Identify which cell holds the provided text, then report its [x, y] central coordinate. 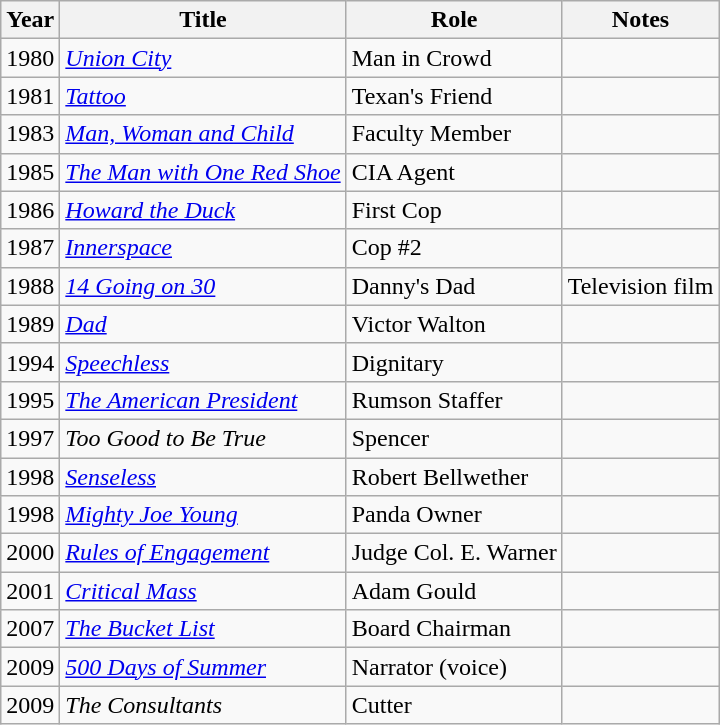
1994 [30, 362]
Board Chairman [454, 629]
Howard the Duck [203, 210]
1986 [30, 210]
The Bucket List [203, 629]
Faculty Member [454, 134]
1987 [30, 248]
1989 [30, 324]
Mighty Joe Young [203, 515]
Adam Gould [454, 591]
Panda Owner [454, 515]
Tattoo [203, 96]
Notes [640, 20]
Role [454, 20]
Dad [203, 324]
Narrator (voice) [454, 667]
Victor Walton [454, 324]
Cutter [454, 705]
First Cop [454, 210]
Speechless [203, 362]
1981 [30, 96]
Union City [203, 58]
Innerspace [203, 248]
The Man with One Red Shoe [203, 172]
Judge Col. E. Warner [454, 553]
Danny's Dad [454, 286]
2000 [30, 553]
Senseless [203, 477]
Man in Crowd [454, 58]
Texan's Friend [454, 96]
Title [203, 20]
1985 [30, 172]
1988 [30, 286]
The Consultants [203, 705]
Man, Woman and Child [203, 134]
2007 [30, 629]
1983 [30, 134]
CIA Agent [454, 172]
Year [30, 20]
1997 [30, 438]
Dignitary [454, 362]
Robert Bellwether [454, 477]
Rules of Engagement [203, 553]
1995 [30, 400]
Too Good to Be True [203, 438]
2001 [30, 591]
500 Days of Summer [203, 667]
Critical Mass [203, 591]
14 Going on 30 [203, 286]
1980 [30, 58]
Spencer [454, 438]
Cop #2 [454, 248]
Television film [640, 286]
The American President [203, 400]
Rumson Staffer [454, 400]
